Pinpoint the cell where the given text exists, returning its [x, y] midpoint coordinate. 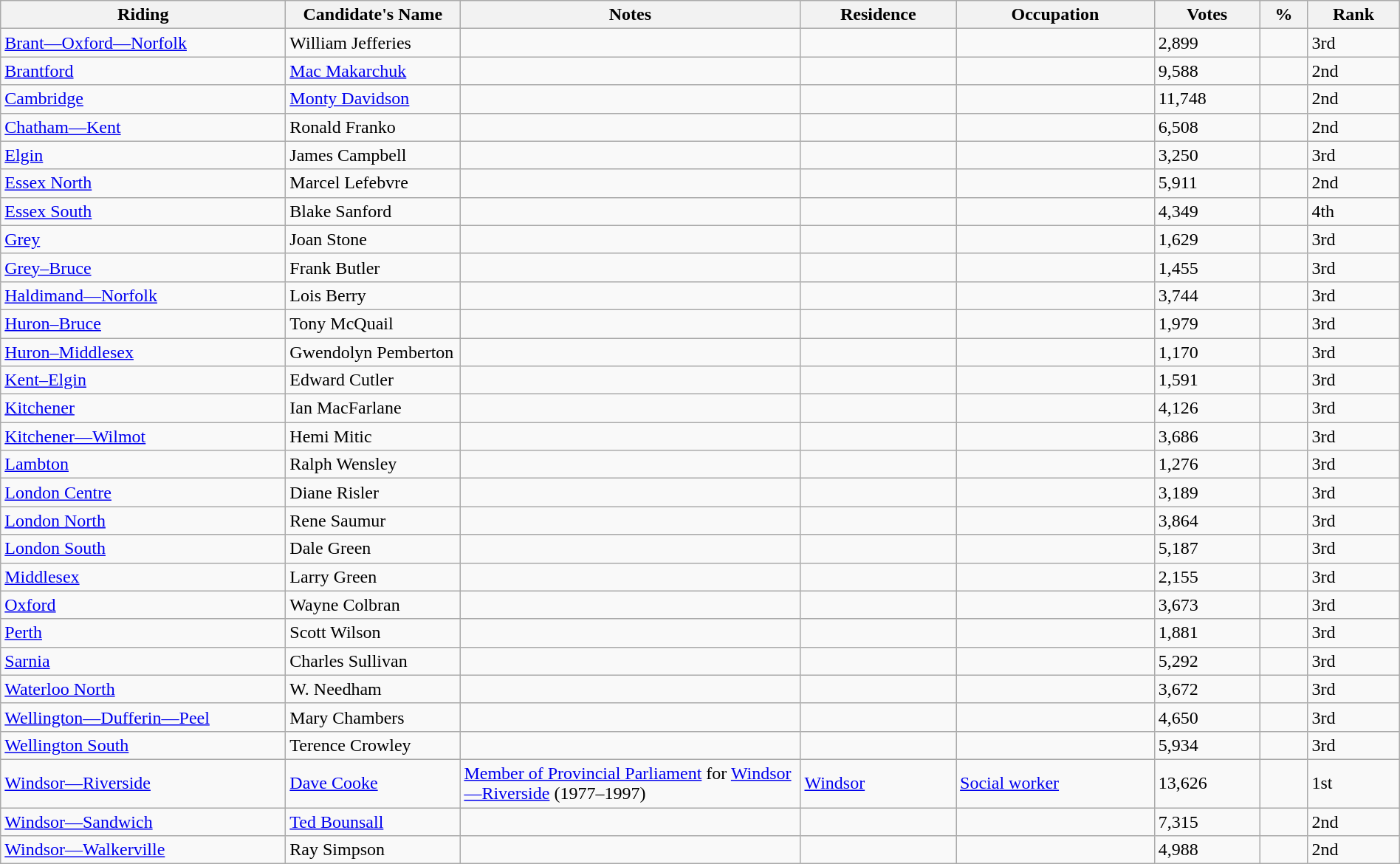
Ralph Wensley [373, 464]
Essex South [143, 211]
1,591 [1207, 380]
William Jefferies [373, 43]
Ian MacFarlane [373, 408]
Gwendolyn Pemberton [373, 352]
Dale Green [373, 549]
1,979 [1207, 323]
Waterloo North [143, 689]
London Centre [143, 493]
1,629 [1207, 239]
2,899 [1207, 43]
Elgin [143, 155]
Windsor [879, 783]
Windsor—Walkerville [143, 850]
9,588 [1207, 71]
Middlesex [143, 577]
1st [1353, 783]
Edward Cutler [373, 380]
Riding [143, 15]
13,626 [1207, 783]
Mac Makarchuk [373, 71]
Kent–Elgin [143, 380]
Member of Provincial Parliament for Windsor—Riverside (1977–1997) [631, 783]
1,455 [1207, 267]
Grey [143, 239]
Terence Crowley [373, 745]
Social worker [1056, 783]
Ronald Franko [373, 127]
Mary Chambers [373, 717]
4,126 [1207, 408]
Marcel Lefebvre [373, 183]
Lois Berry [373, 295]
Residence [879, 15]
London North [143, 521]
3,864 [1207, 521]
Occupation [1056, 15]
1,881 [1207, 633]
1,170 [1207, 352]
Kitchener [143, 408]
3,189 [1207, 493]
James Campbell [373, 155]
Rene Saumur [373, 521]
Joan Stone [373, 239]
Charles Sullivan [373, 661]
Grey–Bruce [143, 267]
Votes [1207, 15]
4,650 [1207, 717]
Wellington South [143, 745]
5,934 [1207, 745]
Windsor—Riverside [143, 783]
Lambton [143, 464]
Hemi Mitic [373, 436]
Rank [1353, 15]
Brant—Oxford—Norfolk [143, 43]
5,911 [1207, 183]
Cambridge [143, 99]
Sarnia [143, 661]
Tony McQuail [373, 323]
Monty Davidson [373, 99]
Ray Simpson [373, 850]
Notes [631, 15]
4,349 [1207, 211]
Scott Wilson [373, 633]
Larry Green [373, 577]
5,187 [1207, 549]
Wellington—Dufferin—Peel [143, 717]
Wayne Colbran [373, 605]
Chatham—Kent [143, 127]
Perth [143, 633]
Diane Risler [373, 493]
11,748 [1207, 99]
6,508 [1207, 127]
3,673 [1207, 605]
Windsor—Sandwich [143, 822]
Dave Cooke [373, 783]
Brantford [143, 71]
2,155 [1207, 577]
Kitchener—Wilmot [143, 436]
% [1283, 15]
Huron–Bruce [143, 323]
3,744 [1207, 295]
5,292 [1207, 661]
Candidate's Name [373, 15]
Essex North [143, 183]
4,988 [1207, 850]
1,276 [1207, 464]
3,250 [1207, 155]
Ted Bounsall [373, 822]
Frank Butler [373, 267]
Haldimand—Norfolk [143, 295]
London South [143, 549]
7,315 [1207, 822]
4th [1353, 211]
Huron–Middlesex [143, 352]
3,672 [1207, 689]
W. Needham [373, 689]
Blake Sanford [373, 211]
Oxford [143, 605]
3,686 [1207, 436]
